Find where the given text appears and provide that cell's center as (X, Y) coordinate. 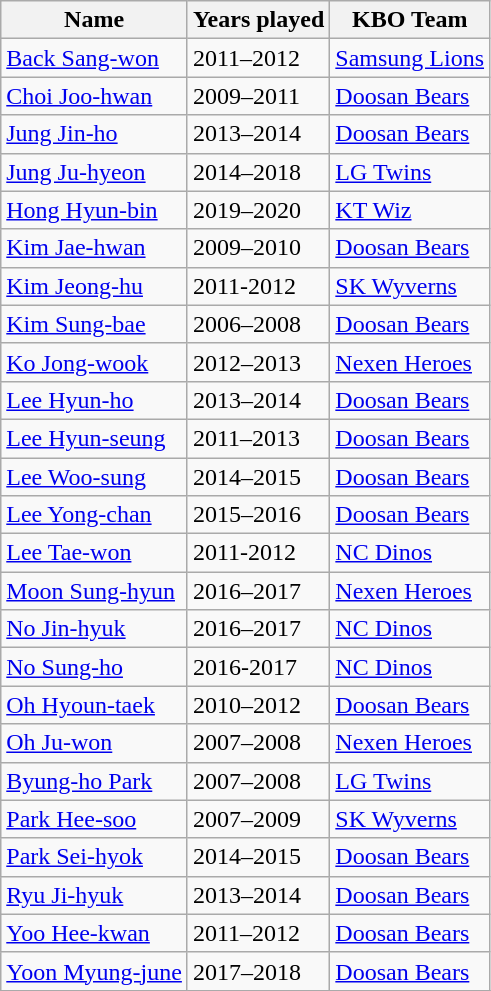
2019–2020 (258, 210)
Moon Sung-hyun (94, 591)
Lee Hyun-seung (94, 438)
Kim Sung-bae (94, 324)
Jung Jin-ho (94, 134)
Choi Joo-hwan (94, 96)
2015–2016 (258, 515)
Park Hee-soo (94, 819)
Lee Yong-chan (94, 515)
Kim Jae-hwan (94, 248)
Yoon Myung-june (94, 971)
Years played (258, 20)
2016-2017 (258, 667)
Lee Hyun-ho (94, 400)
2012–2013 (258, 362)
Ryu Ji-hyuk (94, 895)
Hong Hyun-bin (94, 210)
Lee Woo-sung (94, 477)
2009–2011 (258, 96)
Lee Tae-won (94, 553)
Oh Ju-won (94, 743)
Yoo Hee-kwan (94, 933)
Byung-ho Park (94, 781)
Samsung Lions (410, 58)
2006–2008 (258, 324)
2010–2012 (258, 705)
No Sung-ho (94, 667)
KBO Team (410, 20)
2007–2009 (258, 819)
Back Sang-won (94, 58)
Ko Jong-wook (94, 362)
Oh Hyoun-taek (94, 705)
2014–2018 (258, 172)
Kim Jeong-hu (94, 286)
Name (94, 20)
Jung Ju-hyeon (94, 172)
KT Wiz (410, 210)
2009–2010 (258, 248)
Park Sei-hyok (94, 857)
2017–2018 (258, 971)
2011–2013 (258, 438)
No Jin-hyuk (94, 629)
